Extract the [X, Y] coordinate from the center of the cell holding the provided text.  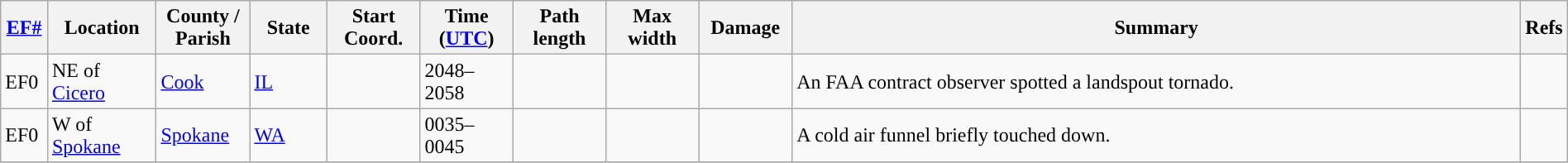
0035–0045 [466, 136]
W of Spokane [102, 136]
EF# [25, 28]
Cook [203, 81]
A cold air funnel briefly touched down. [1156, 136]
WA [289, 136]
Time (UTC) [466, 28]
Location [102, 28]
An FAA contract observer spotted a landspout tornado. [1156, 81]
County / Parish [203, 28]
Path length [559, 28]
Start Coord. [374, 28]
Spokane [203, 136]
State [289, 28]
Max width [653, 28]
Summary [1156, 28]
NE of Cicero [102, 81]
Refs [1545, 28]
Damage [746, 28]
IL [289, 81]
2048–2058 [466, 81]
